Scan for the cell matching the given text and deliver its [x, y] coordinate at center. 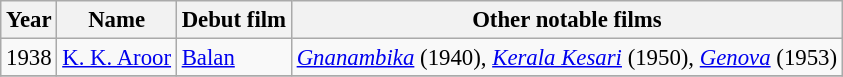
Debut film [234, 20]
K. K. Aroor [116, 58]
Name [116, 20]
Balan [234, 58]
Gnanambika (1940), Kerala Kesari (1950), Genova (1953) [566, 58]
Year [29, 20]
1938 [29, 58]
Other notable films [566, 20]
